Identify which cell holds the provided text, then report its (X, Y) central coordinate. 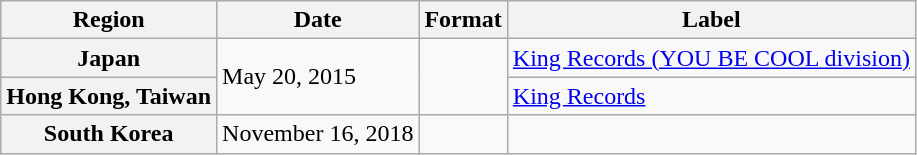
King Records (YOU BE COOL division) (711, 58)
Label (711, 20)
November 16, 2018 (318, 134)
Region (109, 20)
South Korea (109, 134)
Japan (109, 58)
King Records (711, 96)
Hong Kong, Taiwan (109, 96)
May 20, 2015 (318, 77)
Format (463, 20)
Date (318, 20)
